For the text-containing cell, return its midpoint in (x, y) coordinate format. 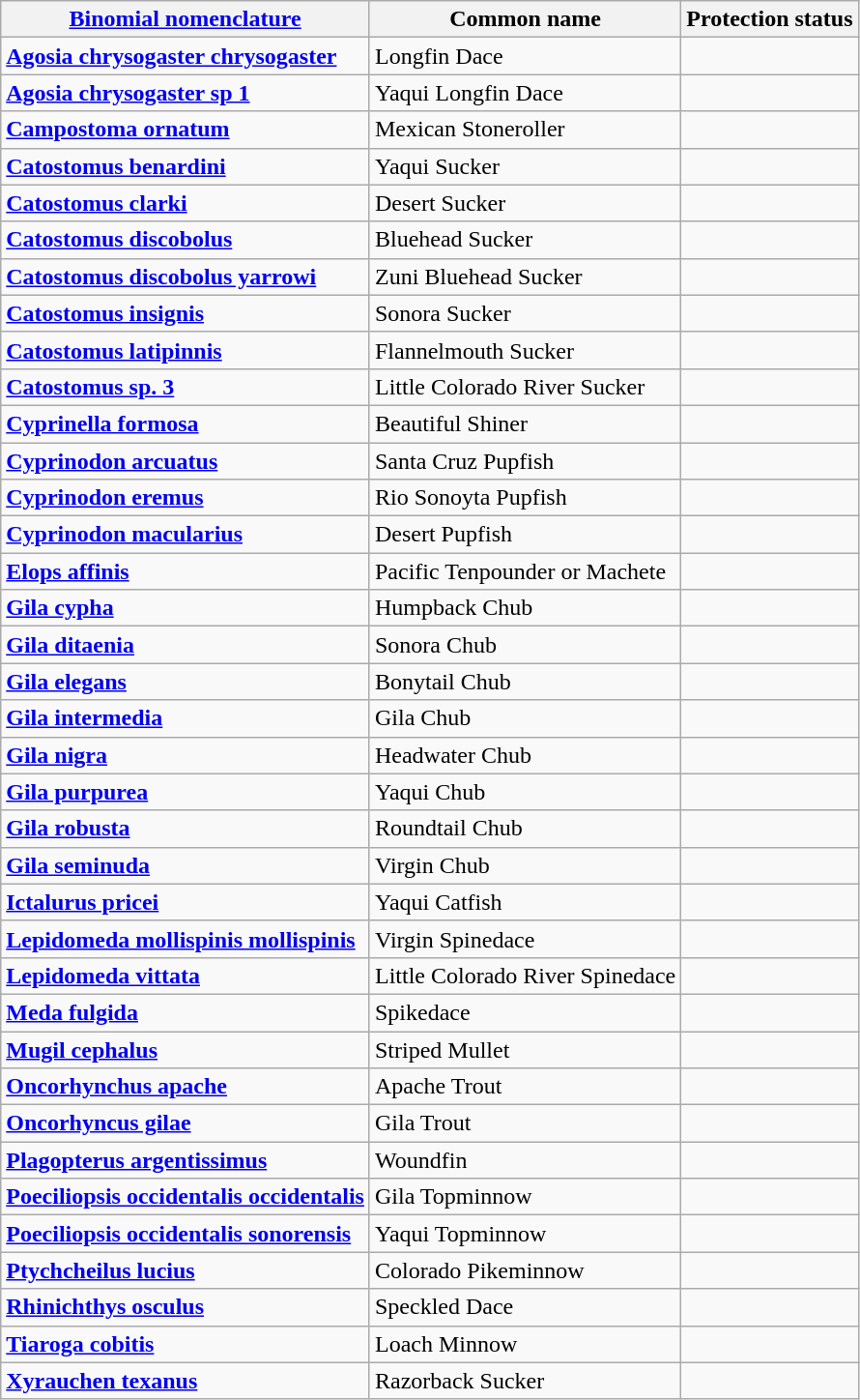
Ptychcheilus lucius (186, 1270)
Mexican Stoneroller (525, 130)
Binomial nomenclature (186, 19)
Loach Minnow (525, 1344)
Gila cypha (186, 608)
Apache Trout (525, 1087)
Tiaroga cobitis (186, 1344)
Yaqui Longfin Dace (525, 93)
Lepidomeda mollispinis mollispinis (186, 939)
Rio Sonoyta Pupfish (525, 498)
Gila intermedia (186, 718)
Campostoma ornatum (186, 130)
Oncorhyncus gilae (186, 1123)
Gila ditaenia (186, 645)
Oncorhynchus apache (186, 1087)
Poeciliopsis occidentalis sonorensis (186, 1234)
Rhinichthys osculus (186, 1307)
Longfin Dace (525, 56)
Zuni Bluehead Sucker (525, 277)
Catostomus clarki (186, 203)
Catostomus discobolus (186, 240)
Roundtail Chub (525, 829)
Yaqui Catfish (525, 902)
Spikedace (525, 1012)
Cyprinodon eremus (186, 498)
Gila Trout (525, 1123)
Striped Mullet (525, 1049)
Gila purpurea (186, 792)
Poeciliopsis occidentalis occidentalis (186, 1197)
Colorado Pikeminnow (525, 1270)
Headwater Chub (525, 755)
Gila robusta (186, 829)
Protection status (769, 19)
Catostomus sp. 3 (186, 387)
Plagopterus argentissimus (186, 1160)
Flannelmouth Sucker (525, 350)
Gila seminuda (186, 865)
Little Colorado River Spinedace (525, 976)
Sonora Sucker (525, 313)
Sonora Chub (525, 645)
Razorback Sucker (525, 1381)
Common name (525, 19)
Yaqui Topminnow (525, 1234)
Yaqui Sucker (525, 166)
Catostomus insignis (186, 313)
Little Colorado River Sucker (525, 387)
Gila Chub (525, 718)
Mugil cephalus (186, 1049)
Pacific Tenpounder or Machete (525, 571)
Virgin Spinedace (525, 939)
Meda fulgida (186, 1012)
Xyrauchen texanus (186, 1381)
Lepidomeda vittata (186, 976)
Yaqui Chub (525, 792)
Desert Sucker (525, 203)
Santa Cruz Pupfish (525, 461)
Agosia chrysogaster chrysogaster (186, 56)
Desert Pupfish (525, 535)
Ictalurus pricei (186, 902)
Woundfin (525, 1160)
Cyprinodon macularius (186, 535)
Bonytail Chub (525, 682)
Beautiful Shiner (525, 423)
Cyprinodon arcuatus (186, 461)
Gila Topminnow (525, 1197)
Cyprinella formosa (186, 423)
Catostomus discobolus yarrowi (186, 277)
Agosia chrysogaster sp 1 (186, 93)
Speckled Dace (525, 1307)
Catostomus benardini (186, 166)
Virgin Chub (525, 865)
Gila nigra (186, 755)
Catostomus latipinnis (186, 350)
Humpback Chub (525, 608)
Gila elegans (186, 682)
Bluehead Sucker (525, 240)
Elops affinis (186, 571)
